Determine the (X, Y) coordinate at the center of the cell enclosing the given text.  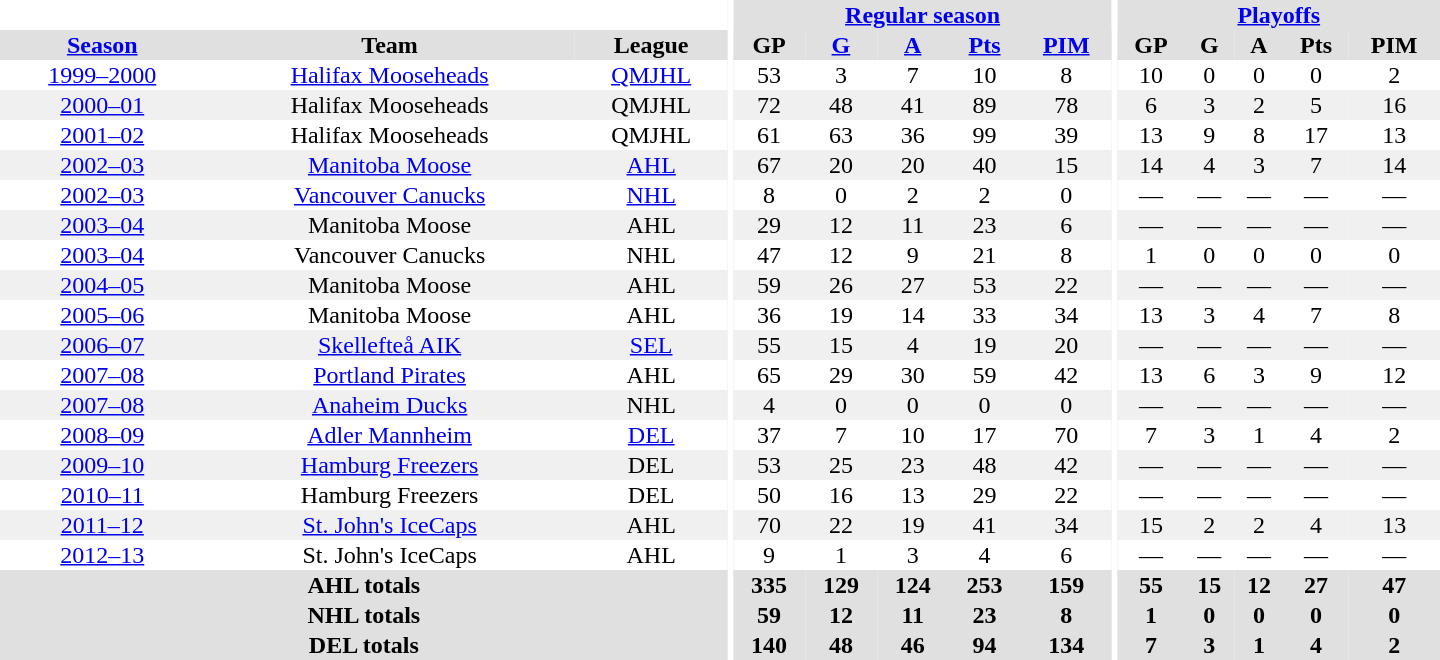
League (652, 45)
25 (841, 465)
39 (1066, 135)
253 (985, 585)
46 (913, 645)
Team (389, 45)
61 (769, 135)
94 (985, 645)
2000–01 (102, 105)
63 (841, 135)
159 (1066, 585)
5 (1316, 105)
89 (985, 105)
335 (769, 585)
67 (769, 165)
Season (102, 45)
Anaheim Ducks (389, 405)
78 (1066, 105)
Adler Mannheim (389, 435)
Skellefteå AIK (389, 345)
2008–09 (102, 435)
1999–2000 (102, 75)
72 (769, 105)
40 (985, 165)
2005–06 (102, 315)
2001–02 (102, 135)
124 (913, 585)
2009–10 (102, 465)
2010–11 (102, 495)
21 (985, 255)
AHL totals (364, 585)
2011–12 (102, 525)
129 (841, 585)
26 (841, 285)
2012–13 (102, 555)
30 (913, 375)
SEL (652, 345)
33 (985, 315)
134 (1066, 645)
140 (769, 645)
DEL totals (364, 645)
Regular season (922, 15)
2004–05 (102, 285)
99 (985, 135)
2006–07 (102, 345)
NHL totals (364, 615)
Portland Pirates (389, 375)
37 (769, 435)
50 (769, 495)
Playoffs (1278, 15)
65 (769, 375)
